Search for the cell housing the specified text and yield its (X, Y) center coordinate. 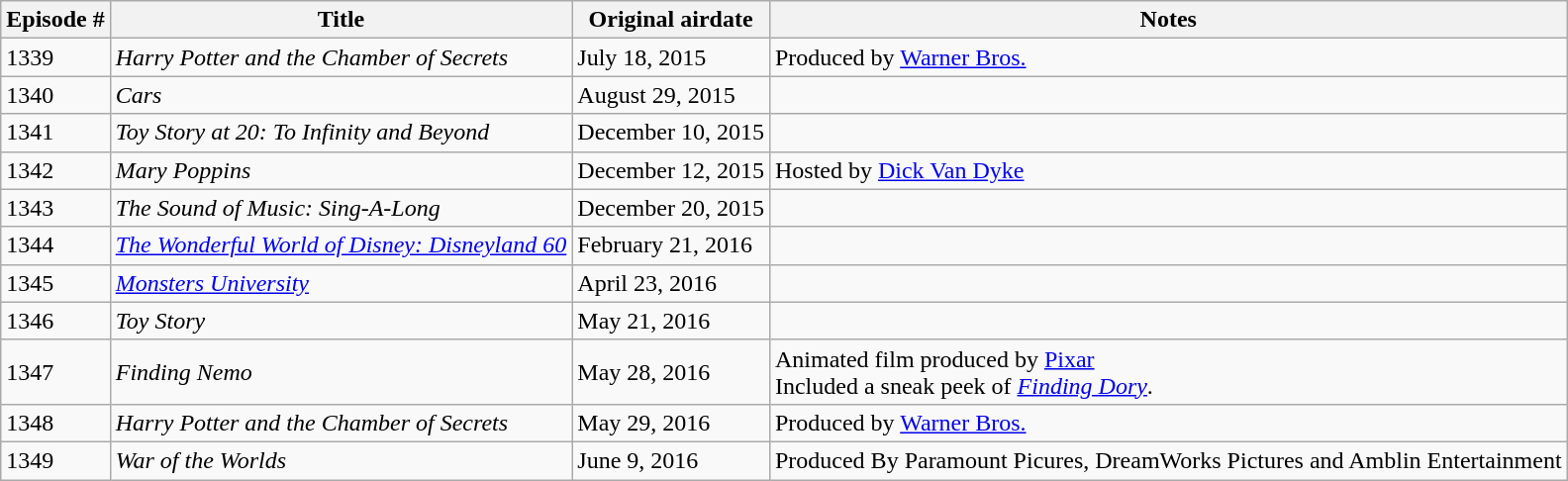
December 20, 2015 (671, 208)
Episode # (55, 20)
Finding Nemo (341, 372)
1345 (55, 283)
August 29, 2015 (671, 95)
War of the Worlds (341, 460)
1343 (55, 208)
December 10, 2015 (671, 133)
1347 (55, 372)
July 18, 2015 (671, 57)
1342 (55, 170)
Hosted by Dick Van Dyke (1168, 170)
Original airdate (671, 20)
May 21, 2016 (671, 321)
1346 (55, 321)
May 28, 2016 (671, 372)
February 21, 2016 (671, 245)
Toy Story at 20: To Infinity and Beyond (341, 133)
1339 (55, 57)
Monsters University (341, 283)
Notes (1168, 20)
Produced By Paramount Picures, DreamWorks Pictures and Amblin Entertainment (1168, 460)
1349 (55, 460)
1340 (55, 95)
Mary Poppins (341, 170)
Animated film produced by PixarIncluded a sneak peek of Finding Dory. (1168, 372)
December 12, 2015 (671, 170)
1344 (55, 245)
Cars (341, 95)
1348 (55, 423)
Title (341, 20)
The Wonderful World of Disney: Disneyland 60 (341, 245)
Toy Story (341, 321)
1341 (55, 133)
The Sound of Music: Sing-A-Long (341, 208)
June 9, 2016 (671, 460)
May 29, 2016 (671, 423)
April 23, 2016 (671, 283)
